Find where the given text appears and provide that cell's center as [x, y] coordinate. 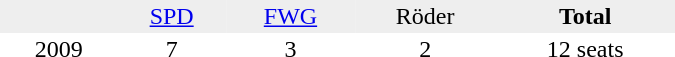
Total [585, 16]
FWG [290, 16]
SPD [172, 16]
Röder [425, 16]
